Return (x, y) of the center of cell containing provided text 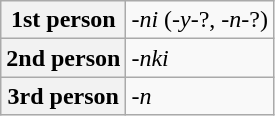
1st person (64, 20)
-n (200, 96)
2nd person (64, 58)
-nki (200, 58)
3rd person (64, 96)
-ni (-y-?, -n-?) (200, 20)
